Find where the given text appears and provide that cell's center as (X, Y) coordinate. 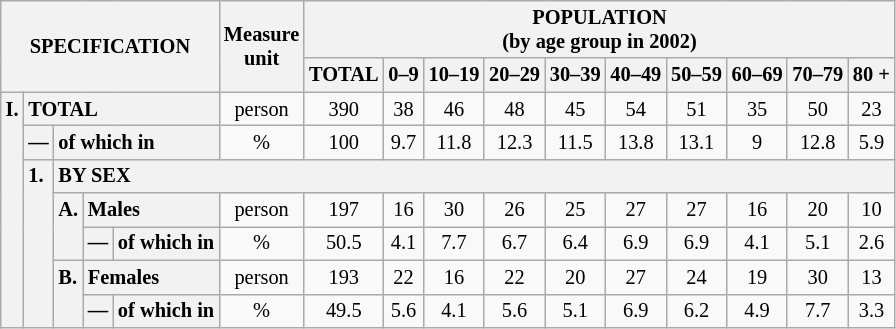
54 (636, 109)
49.5 (344, 311)
25 (576, 210)
B. (68, 294)
30–39 (576, 75)
45 (576, 109)
40–49 (636, 75)
9 (758, 142)
4.9 (758, 311)
24 (696, 277)
3.3 (872, 311)
197 (344, 210)
11.8 (454, 142)
60–69 (758, 75)
38 (403, 109)
23 (872, 109)
100 (344, 142)
50.5 (344, 243)
46 (454, 109)
I. (12, 210)
12.8 (818, 142)
390 (344, 109)
13 (872, 277)
BY SEX (474, 176)
6.7 (514, 243)
10 (872, 210)
Males (151, 210)
193 (344, 277)
6.4 (576, 243)
50–59 (696, 75)
26 (514, 210)
35 (758, 109)
12.3 (514, 142)
9.7 (403, 142)
10–19 (454, 75)
50 (818, 109)
0–9 (403, 75)
2.6 (872, 243)
5.9 (872, 142)
Females (151, 277)
51 (696, 109)
SPECIFICATION (110, 46)
13.8 (636, 142)
13.1 (696, 142)
80 + (872, 75)
1. (38, 243)
POPULATION (by age group in 2002) (600, 29)
48 (514, 109)
Measure unit (262, 46)
19 (758, 277)
A. (68, 226)
11.5 (576, 142)
70–79 (818, 75)
20–29 (514, 75)
6.2 (696, 311)
